Pinpoint the cell where the given text exists, returning its (x, y) midpoint coordinate. 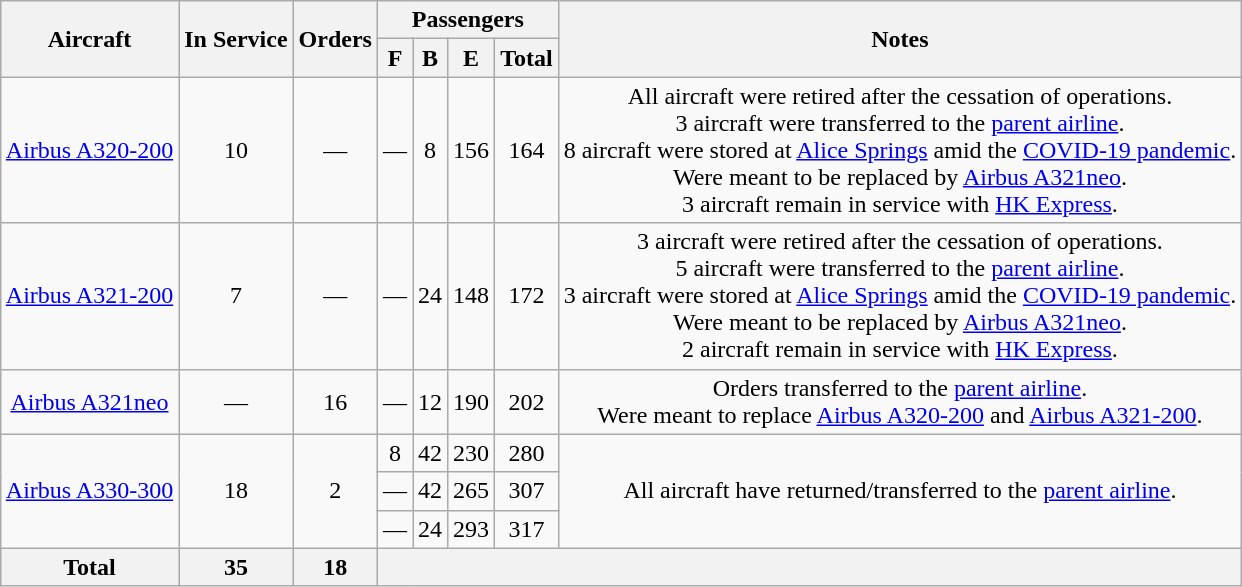
156 (472, 150)
293 (472, 529)
12 (430, 402)
In Service (236, 39)
Notes (900, 39)
164 (527, 150)
7 (236, 296)
All aircraft have returned/transferred to the parent airline. (900, 491)
148 (472, 296)
202 (527, 402)
Airbus A321neo (89, 402)
Airbus A320-200 (89, 150)
Orders (335, 39)
E (472, 58)
265 (472, 491)
172 (527, 296)
Orders transferred to the parent airline.Were meant to replace Airbus A320-200 and Airbus A321-200. (900, 402)
2 (335, 491)
10 (236, 150)
280 (527, 453)
307 (527, 491)
230 (472, 453)
Airbus A330-300 (89, 491)
317 (527, 529)
Passengers (468, 20)
Airbus A321-200 (89, 296)
Aircraft (89, 39)
16 (335, 402)
F (394, 58)
35 (236, 567)
190 (472, 402)
B (430, 58)
